Output the [X, Y] coordinate of the center of the cell containing the given text.  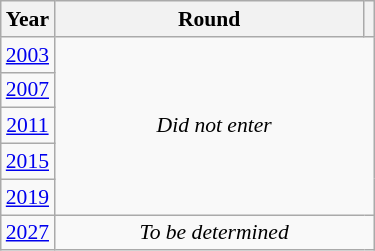
2019 [28, 197]
2003 [28, 55]
Round [209, 19]
2011 [28, 126]
2027 [28, 233]
2015 [28, 162]
Year [28, 19]
2007 [28, 90]
To be determined [214, 233]
Did not enter [214, 126]
